Determine the (x, y) coordinate at the center of the cell enclosing the given text.  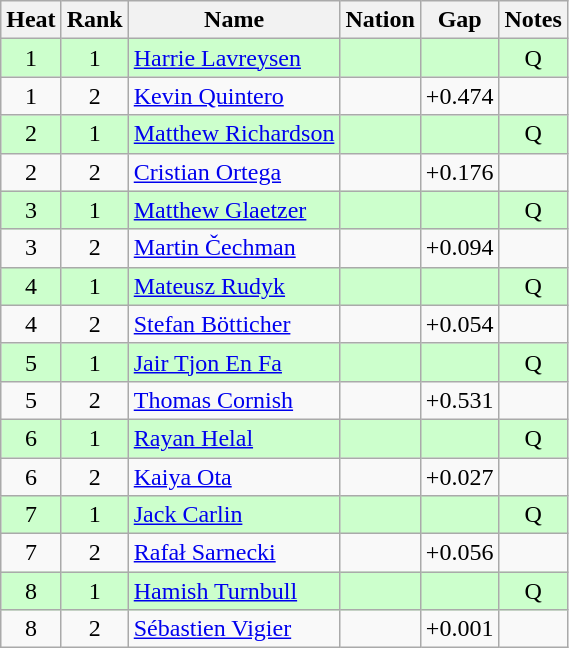
Name (234, 20)
Hamish Turnbull (234, 591)
Gap (460, 20)
Cristian Ortega (234, 172)
Kaiya Ota (234, 477)
Kevin Quintero (234, 96)
+0.474 (460, 96)
Rafał Sarnecki (234, 553)
+0.027 (460, 477)
+0.001 (460, 629)
Mateusz Rudyk (234, 286)
Matthew Richardson (234, 134)
Jack Carlin (234, 515)
Matthew Glaetzer (234, 210)
Harrie Lavreysen (234, 58)
+0.054 (460, 324)
Thomas Cornish (234, 400)
Jair Tjon En Fa (234, 362)
Nation (380, 20)
Sébastien Vigier (234, 629)
Stefan Bötticher (234, 324)
Martin Čechman (234, 248)
Rayan Helal (234, 438)
Rank (94, 20)
+0.094 (460, 248)
+0.176 (460, 172)
Heat (31, 20)
+0.056 (460, 553)
+0.531 (460, 400)
Notes (533, 20)
